Output the (x, y) coordinate of the center of the cell containing the given text.  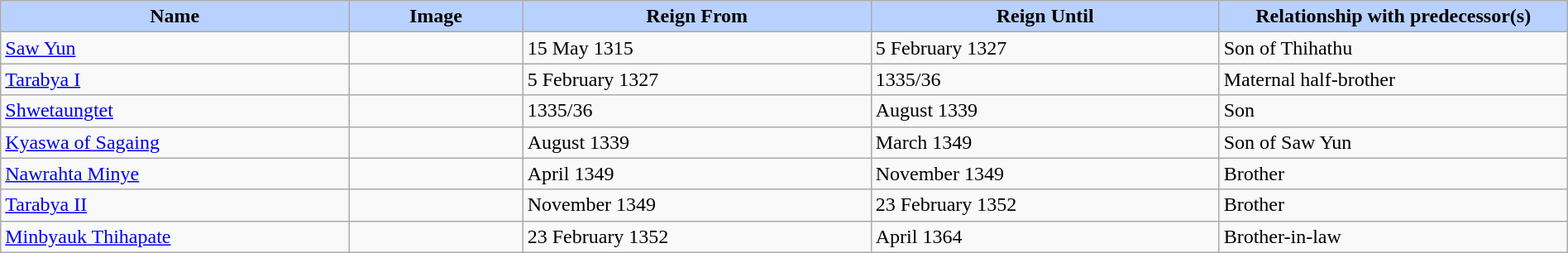
Relationship with predecessor(s) (1393, 17)
Brother-in-law (1393, 236)
Son of Thihathu (1393, 48)
Son (1393, 111)
Reign Until (1045, 17)
Image (436, 17)
Saw Yun (175, 48)
Name (175, 17)
April 1349 (696, 174)
Maternal half-brother (1393, 79)
Nawrahta Minye (175, 174)
Tarabya II (175, 205)
Kyaswa of Sagaing (175, 142)
March 1349 (1045, 142)
Minbyauk Thihapate (175, 236)
April 1364 (1045, 236)
Reign From (696, 17)
Son of Saw Yun (1393, 142)
Shwetaungtet (175, 111)
Tarabya I (175, 79)
15 May 1315 (696, 48)
